Locate the cell with the specified text and output its [x, y] center coordinate. 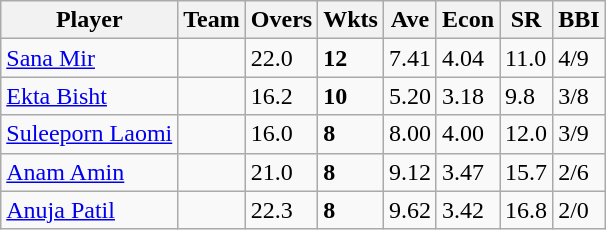
SR [526, 20]
10 [351, 96]
5.20 [410, 96]
12.0 [526, 134]
2/0 [579, 210]
Ave [410, 20]
4/9 [579, 58]
9.8 [526, 96]
3.18 [468, 96]
4.00 [468, 134]
Econ [468, 20]
Ekta Bisht [90, 96]
16.8 [526, 210]
22.3 [281, 210]
12 [351, 58]
BBI [579, 20]
11.0 [526, 58]
22.0 [281, 58]
Overs [281, 20]
Anam Amin [90, 172]
8.00 [410, 134]
Team [212, 20]
15.7 [526, 172]
Anuja Patil [90, 210]
7.41 [410, 58]
2/6 [579, 172]
3.42 [468, 210]
3/9 [579, 134]
16.2 [281, 96]
Suleeporn Laomi [90, 134]
16.0 [281, 134]
Player [90, 20]
9.12 [410, 172]
9.62 [410, 210]
Wkts [351, 20]
Sana Mir [90, 58]
3.47 [468, 172]
3/8 [579, 96]
4.04 [468, 58]
21.0 [281, 172]
